For the text-containing cell, return its midpoint in [X, Y] coordinate format. 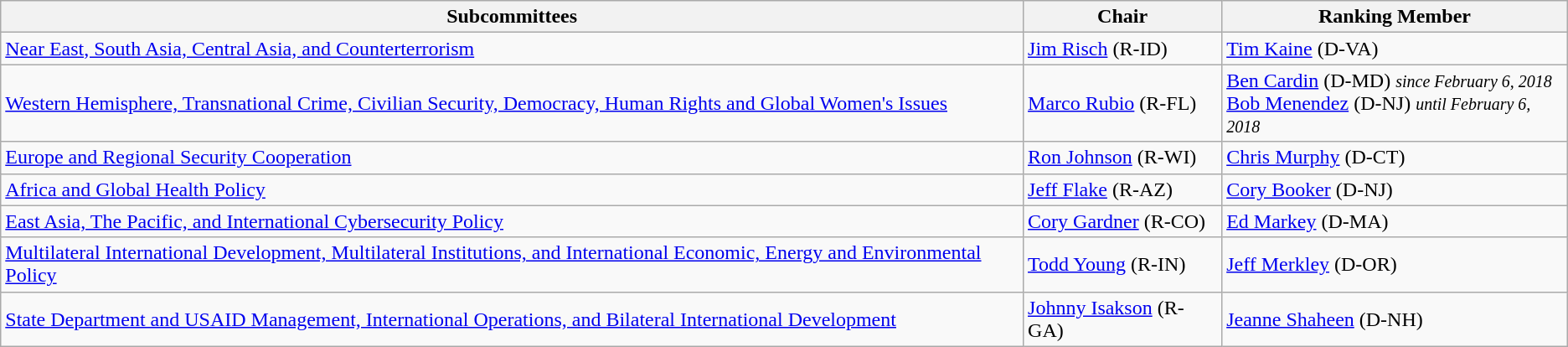
East Asia, The Pacific, and International Cybersecurity Policy [513, 221]
Cory Gardner (R-CO) [1122, 221]
Ron Johnson (R-WI) [1122, 158]
Africa and Global Health Policy [513, 189]
Cory Booker (D-NJ) [1395, 189]
Ben Cardin (D-MD) since February 6, 2018Bob Menendez (D-NJ) until February 6, 2018 [1395, 103]
Marco Rubio (R-FL) [1122, 103]
Jeff Flake (R-AZ) [1122, 189]
Jeanne Shaheen (D-NH) [1395, 319]
Europe and Regional Security Cooperation [513, 158]
State Department and USAID Management, International Operations, and Bilateral International Development [513, 319]
Subcommittees [513, 17]
Chris Murphy (D-CT) [1395, 158]
Chair [1122, 17]
Multilateral International Development, Multilateral Institutions, and International Economic, Energy and Environmental Policy [513, 265]
Jim Risch (R-ID) [1122, 49]
Todd Young (R-IN) [1122, 265]
Ranking Member [1395, 17]
Jeff Merkley (D-OR) [1395, 265]
Johnny Isakson (R-GA) [1122, 319]
Western Hemisphere, Transnational Crime, Civilian Security, Democracy, Human Rights and Global Women's Issues [513, 103]
Ed Markey (D-MA) [1395, 221]
Near East, South Asia, Central Asia, and Counterterrorism [513, 49]
Tim Kaine (D-VA) [1395, 49]
